Identify which cell holds the provided text, then report its (x, y) central coordinate. 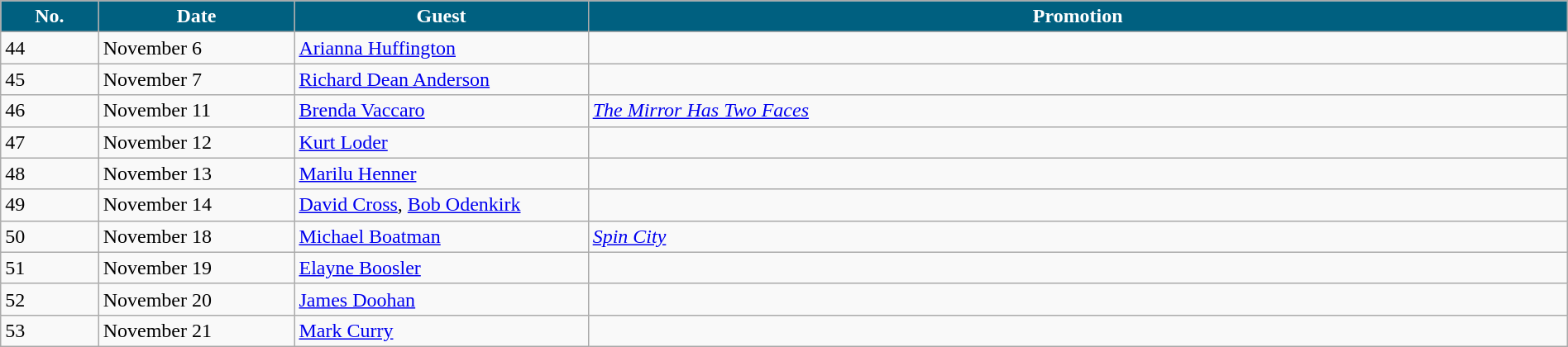
45 (50, 79)
No. (50, 17)
November 6 (197, 48)
Michael Boatman (442, 236)
48 (50, 173)
David Cross, Bob Odenkirk (442, 205)
52 (50, 299)
44 (50, 48)
November 12 (197, 142)
The Mirror Has Two Faces (1078, 111)
Date (197, 17)
November 14 (197, 205)
November 21 (197, 330)
James Doohan (442, 299)
Spin City (1078, 236)
Promotion (1078, 17)
November 20 (197, 299)
Brenda Vaccaro (442, 111)
November 18 (197, 236)
51 (50, 268)
50 (50, 236)
Marilu Henner (442, 173)
November 13 (197, 173)
Richard Dean Anderson (442, 79)
53 (50, 330)
Arianna Huffington (442, 48)
November 19 (197, 268)
49 (50, 205)
Guest (442, 17)
November 7 (197, 79)
Mark Curry (442, 330)
November 11 (197, 111)
Elayne Boosler (442, 268)
46 (50, 111)
Kurt Loder (442, 142)
47 (50, 142)
